Capture the cell that displays the provided text and extract its [X, Y] central coordinate. 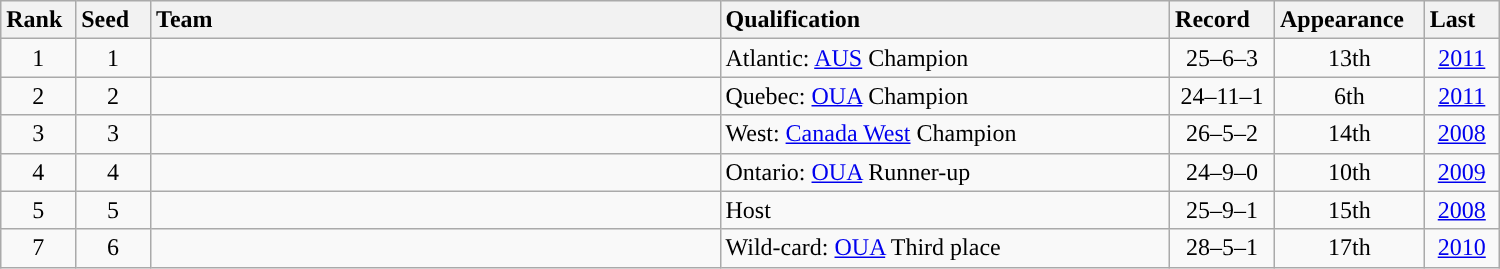
Record [1222, 20]
Appearance [1349, 20]
6 [114, 248]
2009 [1462, 172]
Qualification [945, 20]
6th [1349, 96]
10th [1349, 172]
17th [1349, 248]
Last [1462, 20]
14th [1349, 134]
Rank [38, 20]
West: Canada West Champion [945, 134]
Seed [114, 20]
Quebec: OUA Champion [945, 96]
15th [1349, 210]
28–5–1 [1222, 248]
13th [1349, 58]
Ontario: OUA Runner-up [945, 172]
24–9–0 [1222, 172]
Host [945, 210]
Team [436, 20]
25–9–1 [1222, 210]
7 [38, 248]
Atlantic: AUS Champion [945, 58]
24–11–1 [1222, 96]
Wild-card: OUA Third place [945, 248]
2010 [1462, 248]
26–5–2 [1222, 134]
25–6–3 [1222, 58]
